Determine the [X, Y] coordinate at the center of the cell enclosing the given text.  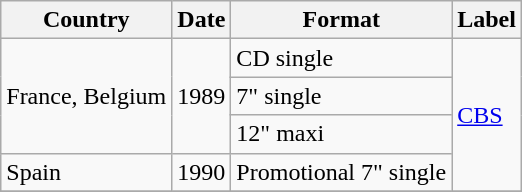
7" single [342, 96]
Date [202, 20]
Label [487, 20]
1989 [202, 96]
France, Belgium [86, 96]
1990 [202, 172]
12" maxi [342, 134]
CBS [487, 115]
Spain [86, 172]
Format [342, 20]
Promotional 7" single [342, 172]
CD single [342, 58]
Country [86, 20]
